For the text-containing cell, return its midpoint in [X, Y] coordinate format. 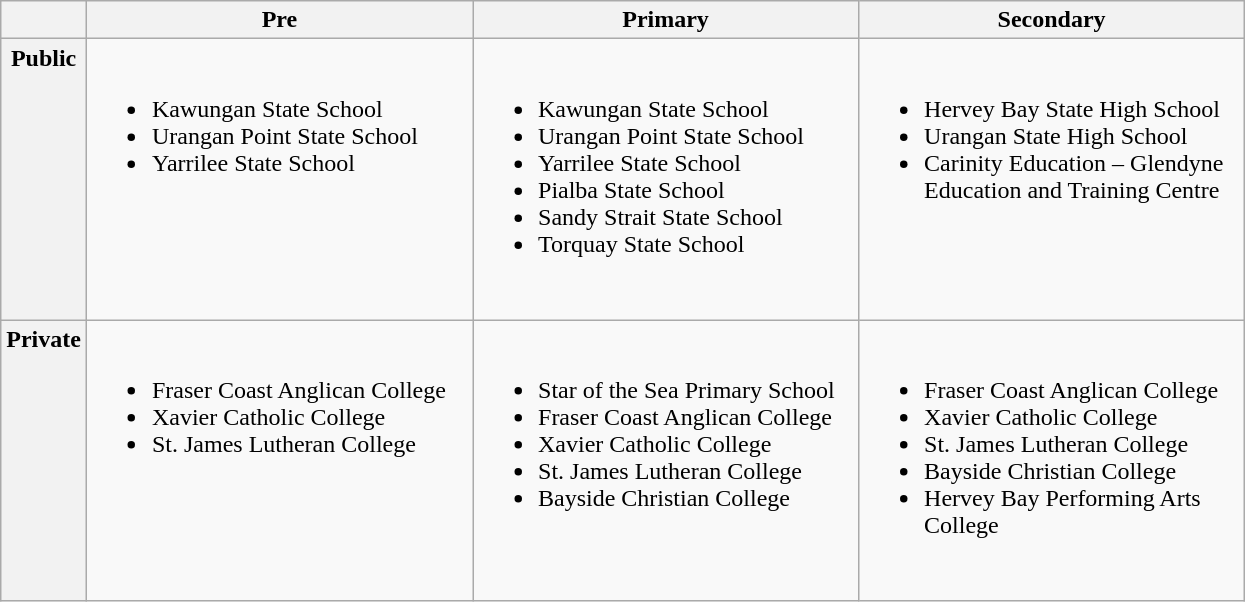
Hervey Bay State High SchoolUrangan State High SchoolCarinity Education – Glendyne Education and Training Centre [1052, 180]
Fraser Coast Anglican CollegeXavier Catholic CollegeSt. James Lutheran CollegeBayside Christian CollegeHervey Bay Performing Arts College [1052, 460]
Private [44, 460]
Secondary [1052, 20]
Fraser Coast Anglican CollegeXavier Catholic CollegeSt. James Lutheran College [279, 460]
Kawungan State SchoolUrangan Point State SchoolYarrilee State SchoolPialba State SchoolSandy Strait State SchoolTorquay State School [665, 180]
Public [44, 180]
Primary [665, 20]
Kawungan State SchoolUrangan Point State SchoolYarrilee State School [279, 180]
Pre [279, 20]
Star of the Sea Primary SchoolFraser Coast Anglican CollegeXavier Catholic CollegeSt. James Lutheran CollegeBayside Christian College [665, 460]
